Find where the given text appears and provide that cell's center as [X, Y] coordinate. 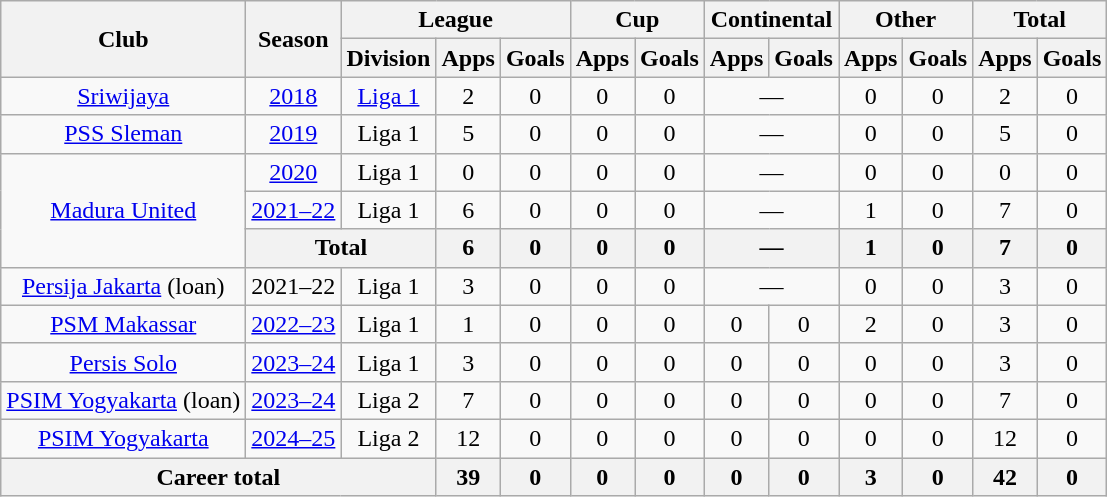
Persis Solo [124, 362]
42 [1005, 477]
Other [905, 20]
39 [468, 477]
PSIM Yogyakarta [124, 438]
2018 [294, 96]
Madura United [124, 210]
PSIM Yogyakarta (loan) [124, 400]
Continental [771, 20]
Sriwijaya [124, 96]
2024–25 [294, 438]
Division [388, 58]
Cup [637, 20]
2019 [294, 134]
2020 [294, 172]
Season [294, 39]
Club [124, 39]
Persija Jakarta (loan) [124, 286]
2022–23 [294, 324]
PSM Makassar [124, 324]
Career total [218, 477]
League [456, 20]
PSS Sleman [124, 134]
